Search for the cell housing the specified text and yield its (x, y) center coordinate. 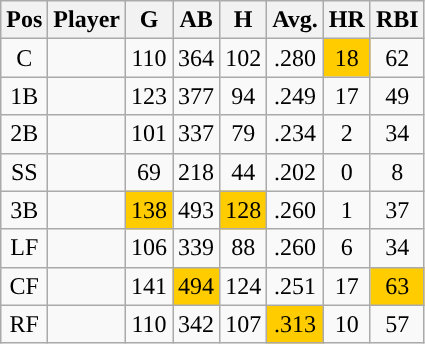
1B (24, 96)
49 (397, 96)
.313 (296, 324)
SS (24, 172)
339 (196, 248)
494 (196, 286)
C (24, 58)
107 (244, 324)
342 (196, 324)
44 (244, 172)
.251 (296, 286)
CF (24, 286)
138 (150, 210)
G (150, 20)
62 (397, 58)
.202 (296, 172)
RF (24, 324)
101 (150, 134)
2 (346, 134)
0 (346, 172)
1 (346, 210)
37 (397, 210)
57 (397, 324)
79 (244, 134)
141 (150, 286)
493 (196, 210)
8 (397, 172)
88 (244, 248)
6 (346, 248)
123 (150, 96)
LF (24, 248)
Player (87, 20)
337 (196, 134)
Pos (24, 20)
63 (397, 286)
364 (196, 58)
2B (24, 134)
H (244, 20)
AB (196, 20)
128 (244, 210)
18 (346, 58)
HR (346, 20)
RBI (397, 20)
377 (196, 96)
10 (346, 324)
106 (150, 248)
69 (150, 172)
102 (244, 58)
.249 (296, 96)
94 (244, 96)
.280 (296, 58)
Avg. (296, 20)
124 (244, 286)
218 (196, 172)
3B (24, 210)
.234 (296, 134)
